Search for the cell housing the specified text and yield its [X, Y] center coordinate. 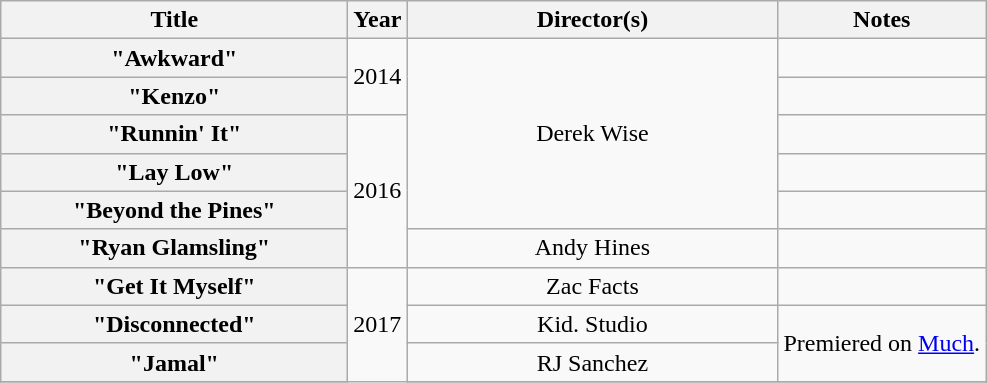
"Awkward" [174, 58]
"Jamal" [174, 362]
Title [174, 20]
Premiered on Much. [882, 343]
Derek Wise [592, 134]
Year [378, 20]
"Lay Low" [174, 172]
Zac Facts [592, 286]
RJ Sanchez [592, 362]
"Disconnected" [174, 324]
2016 [378, 191]
"Ryan Glamsling" [174, 248]
Director(s) [592, 20]
Notes [882, 20]
2014 [378, 77]
2017 [378, 324]
Kid. Studio [592, 324]
"Kenzo" [174, 96]
"Beyond the Pines" [174, 210]
"Runnin' It" [174, 134]
"Get It Myself" [174, 286]
Andy Hines [592, 248]
